For the text-containing cell, return its midpoint in [X, Y] coordinate format. 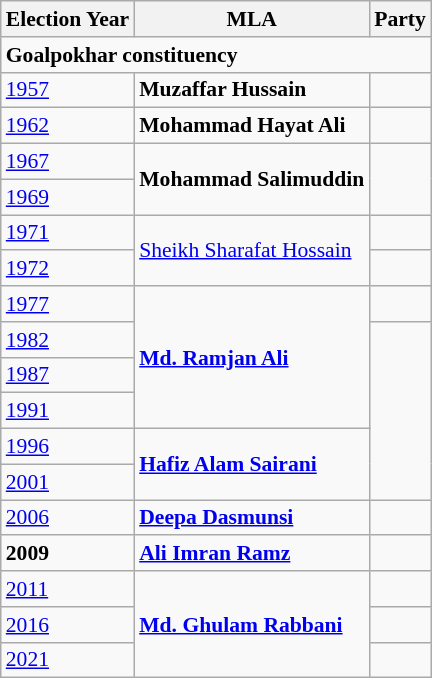
Election Year [68, 19]
MLA [252, 19]
2011 [68, 589]
Ali Imran Ramz [252, 554]
2021 [68, 660]
1991 [68, 411]
Hafiz Alam Sairani [252, 464]
1971 [68, 233]
1962 [68, 126]
1967 [68, 162]
Sheikh Sharafat Hossain [252, 250]
Goalpokhar constituency [216, 55]
1977 [68, 304]
2006 [68, 518]
Mohammad Salimuddin [252, 180]
1996 [68, 447]
Md. Ghulam Rabbani [252, 624]
Deepa Dasmunsi [252, 518]
Party [400, 19]
1957 [68, 90]
Mohammad Hayat Ali [252, 126]
1972 [68, 269]
2016 [68, 625]
Muzaffar Hussain [252, 90]
1969 [68, 197]
2001 [68, 482]
1987 [68, 375]
2009 [68, 554]
Md. Ramjan Ali [252, 357]
1982 [68, 340]
